Determine the (x, y) coordinate at the center of the cell enclosing the given text.  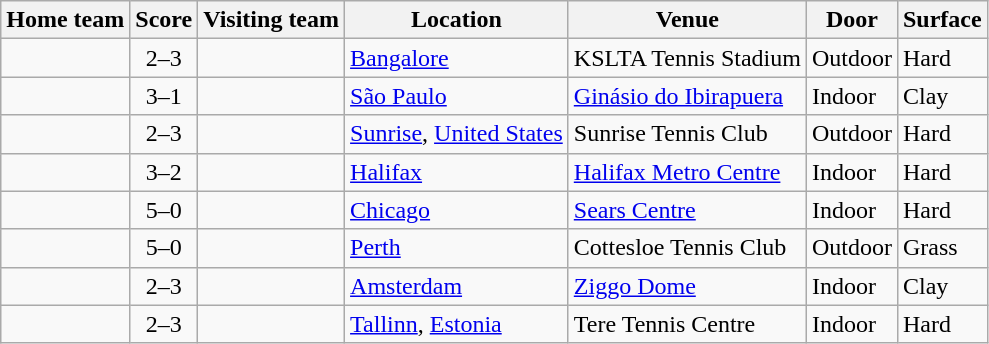
Venue (687, 20)
Tallinn, Estonia (457, 324)
Score (164, 20)
3–2 (164, 172)
São Paulo (457, 96)
Tere Tennis Centre (687, 324)
Halifax (457, 172)
KSLTA Tennis Stadium (687, 58)
Surface (942, 20)
Door (852, 20)
Home team (66, 20)
Visiting team (272, 20)
Sears Centre (687, 210)
Location (457, 20)
Grass (942, 248)
Perth (457, 248)
Amsterdam (457, 286)
3–1 (164, 96)
Sunrise, United States (457, 134)
Halifax Metro Centre (687, 172)
Chicago (457, 210)
Cottesloe Tennis Club (687, 248)
Sunrise Tennis Club (687, 134)
Ginásio do Ibirapuera (687, 96)
Ziggo Dome (687, 286)
Bangalore (457, 58)
